Locate the cell with the specified text and output its [X, Y] center coordinate. 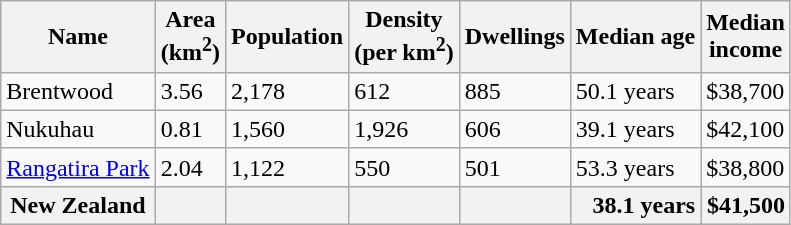
Brentwood [78, 91]
$38,700 [746, 91]
1,926 [404, 129]
2.04 [190, 167]
Density(per km2) [404, 37]
53.3 years [635, 167]
Nukuhau [78, 129]
885 [514, 91]
1,122 [288, 167]
$42,100 [746, 129]
Area(km2) [190, 37]
Population [288, 37]
0.81 [190, 129]
550 [404, 167]
39.1 years [635, 129]
$41,500 [746, 205]
$38,800 [746, 167]
Median age [635, 37]
612 [404, 91]
38.1 years [635, 205]
Medianincome [746, 37]
Rangatira Park [78, 167]
2,178 [288, 91]
1,560 [288, 129]
3.56 [190, 91]
501 [514, 167]
Name [78, 37]
Dwellings [514, 37]
50.1 years [635, 91]
606 [514, 129]
New Zealand [78, 205]
